Identify which cell holds the provided text, then report its (X, Y) central coordinate. 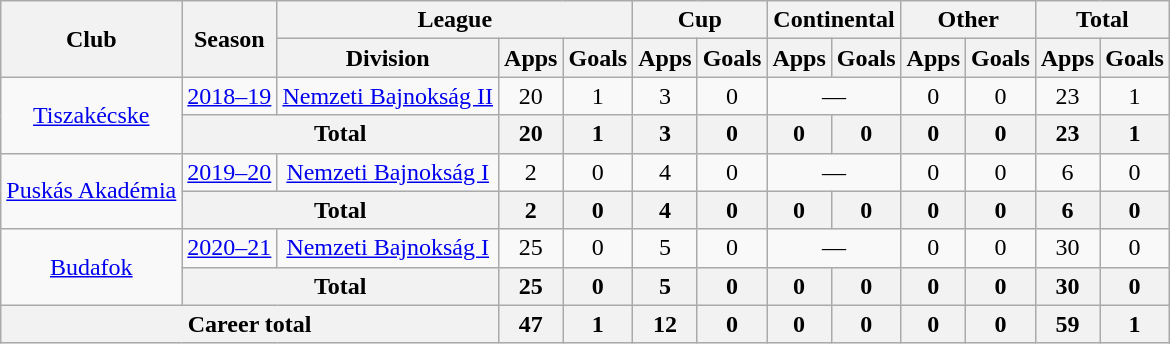
47 (531, 324)
Club (92, 39)
Budafok (92, 267)
2018–19 (230, 96)
League (455, 20)
Other (968, 20)
Nemzeti Bajnokság II (388, 96)
Tiszakécske (92, 115)
Division (388, 58)
Season (230, 39)
Puskás Akadémia (92, 191)
Continental (834, 20)
2019–20 (230, 172)
59 (1067, 324)
Career total (250, 324)
12 (665, 324)
2020–21 (230, 248)
Cup (700, 20)
